From the cell containing the given text, extract its center point as (X, Y) coordinate. 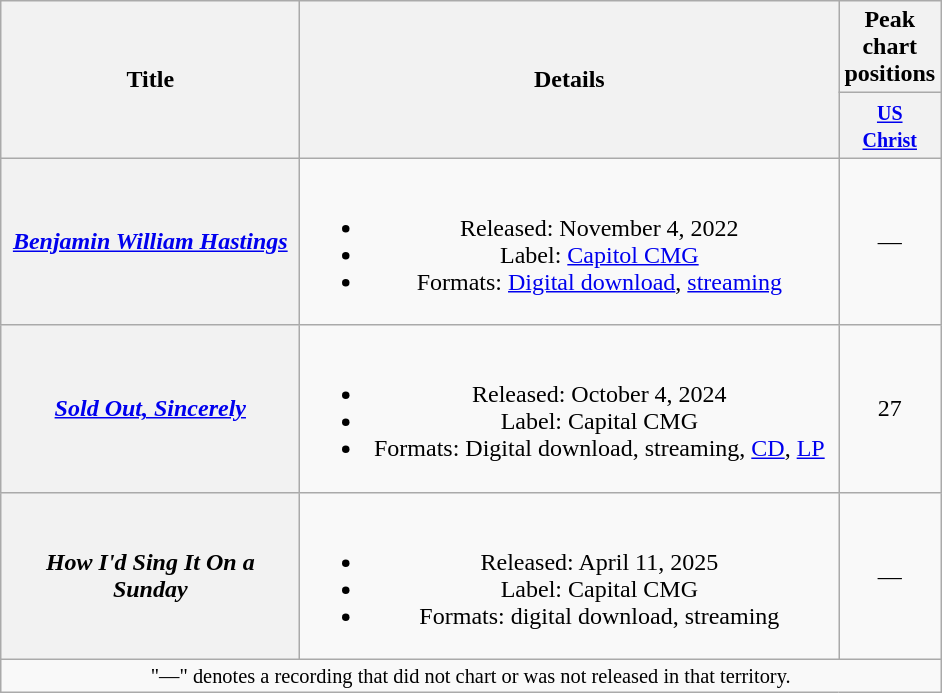
Title (150, 80)
"—" denotes a recording that did not chart or was not released in that territory. (471, 676)
Released: November 4, 2022Label: Capitol CMGFormats: Digital download, streaming (570, 242)
USChrist (890, 126)
Peakchartpositions (890, 47)
How I'd Sing It On a Sunday (150, 576)
Sold Out, Sincerely (150, 408)
Benjamin William Hastings (150, 242)
Released: October 4, 2024Label: Capital CMGFormats: Digital download, streaming, CD, LP (570, 408)
27 (890, 408)
Details (570, 80)
Released: April 11, 2025Label: Capital CMGFormats: digital download, streaming (570, 576)
